Find where the given text appears and provide that cell's center as (X, Y) coordinate. 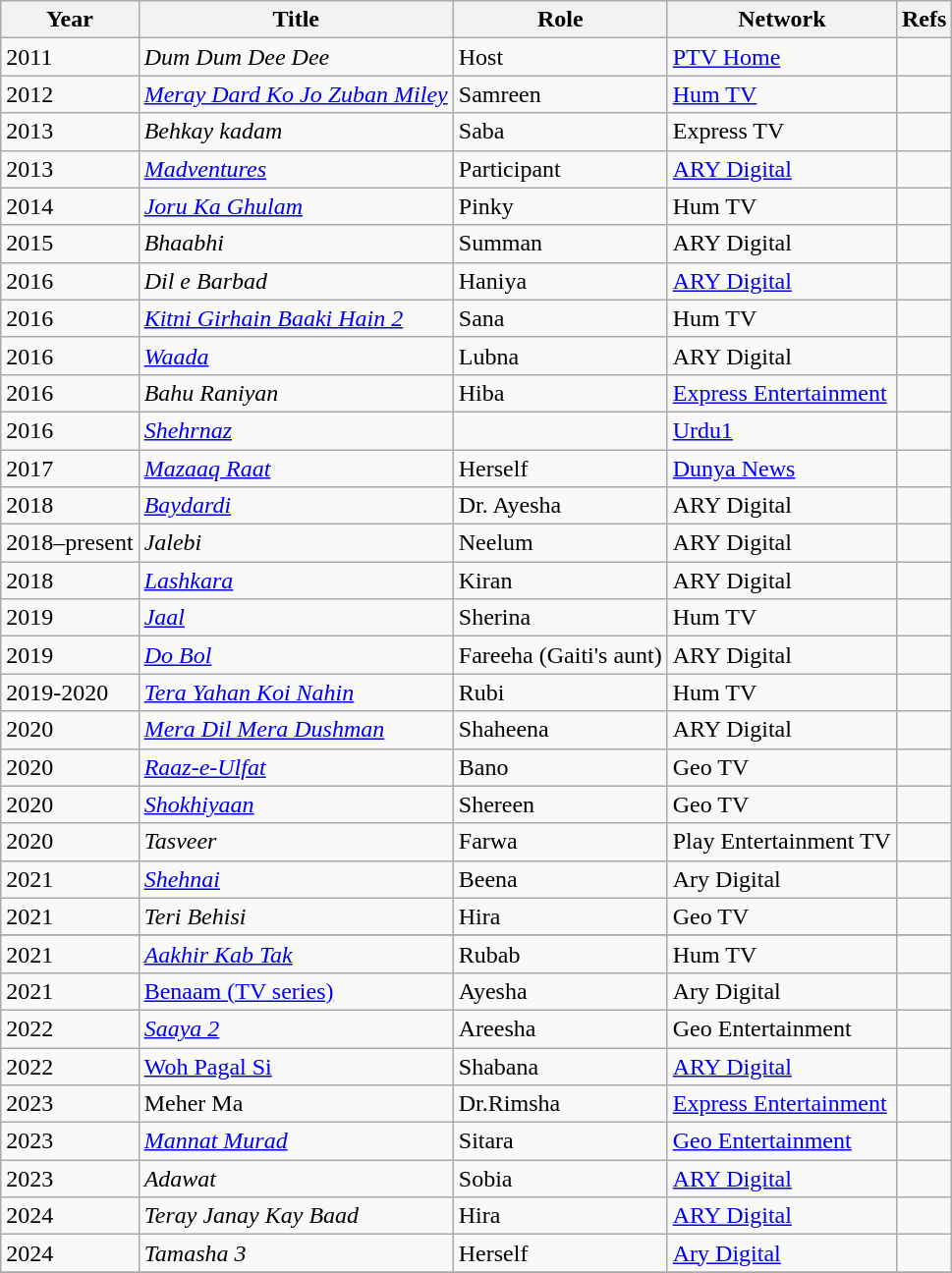
Areesha (560, 1028)
Meray Dard Ko Jo Zuban Miley (296, 94)
Tera Yahan Koi Nahin (296, 692)
Tasveer (296, 842)
Samreen (560, 94)
Neelum (560, 543)
Raaz-e-Ulfat (296, 767)
2018–present (70, 543)
Kiran (560, 581)
Rubab (560, 954)
Sitara (560, 1141)
Benaam (TV series) (296, 991)
Teray Janay Kay Baad (296, 1216)
Fareeha (Gaiti's aunt) (560, 655)
Bahu Raniyan (296, 393)
Farwa (560, 842)
Beena (560, 879)
Sherina (560, 618)
Meher Ma (296, 1104)
Aakhir Kab Tak (296, 954)
Ayesha (560, 991)
Urdu1 (782, 430)
Dunya News (782, 469)
Refs (924, 20)
Lubna (560, 356)
Saaya 2 (296, 1028)
Summan (560, 244)
Shokhiyaan (296, 804)
Shehrnaz (296, 430)
Kitni Girhain Baaki Hain 2 (296, 318)
Dil e Barbad (296, 281)
Behkay kadam (296, 132)
Baydardi (296, 506)
Dr. Ayesha (560, 506)
Haniya (560, 281)
Express TV (782, 132)
Shehnai (296, 879)
Shaheena (560, 730)
Shereen (560, 804)
Jaal (296, 618)
Sana (560, 318)
2019-2020 (70, 692)
Play Entertainment TV (782, 842)
Hiba (560, 393)
Woh Pagal Si (296, 1066)
Network (782, 20)
Dum Dum Dee Dee (296, 57)
Title (296, 20)
Saba (560, 132)
Do Bol (296, 655)
Shabana (560, 1066)
2012 (70, 94)
Sobia (560, 1179)
Waada (296, 356)
Pinky (560, 206)
Lashkara (296, 581)
Mannat Murad (296, 1141)
Madventures (296, 169)
Mera Dil Mera Dushman (296, 730)
Joru Ka Ghulam (296, 206)
Rubi (560, 692)
Adawat (296, 1179)
Role (560, 20)
Bhaabhi (296, 244)
Bano (560, 767)
Year (70, 20)
Mazaaq Raat (296, 469)
Participant (560, 169)
Jalebi (296, 543)
Host (560, 57)
Dr.Rimsha (560, 1104)
Teri Behisi (296, 916)
2017 (70, 469)
Tamasha 3 (296, 1253)
PTV Home (782, 57)
2014 (70, 206)
2015 (70, 244)
2011 (70, 57)
